Provide the (x, y) coordinate of the cell's center where the given text is located.  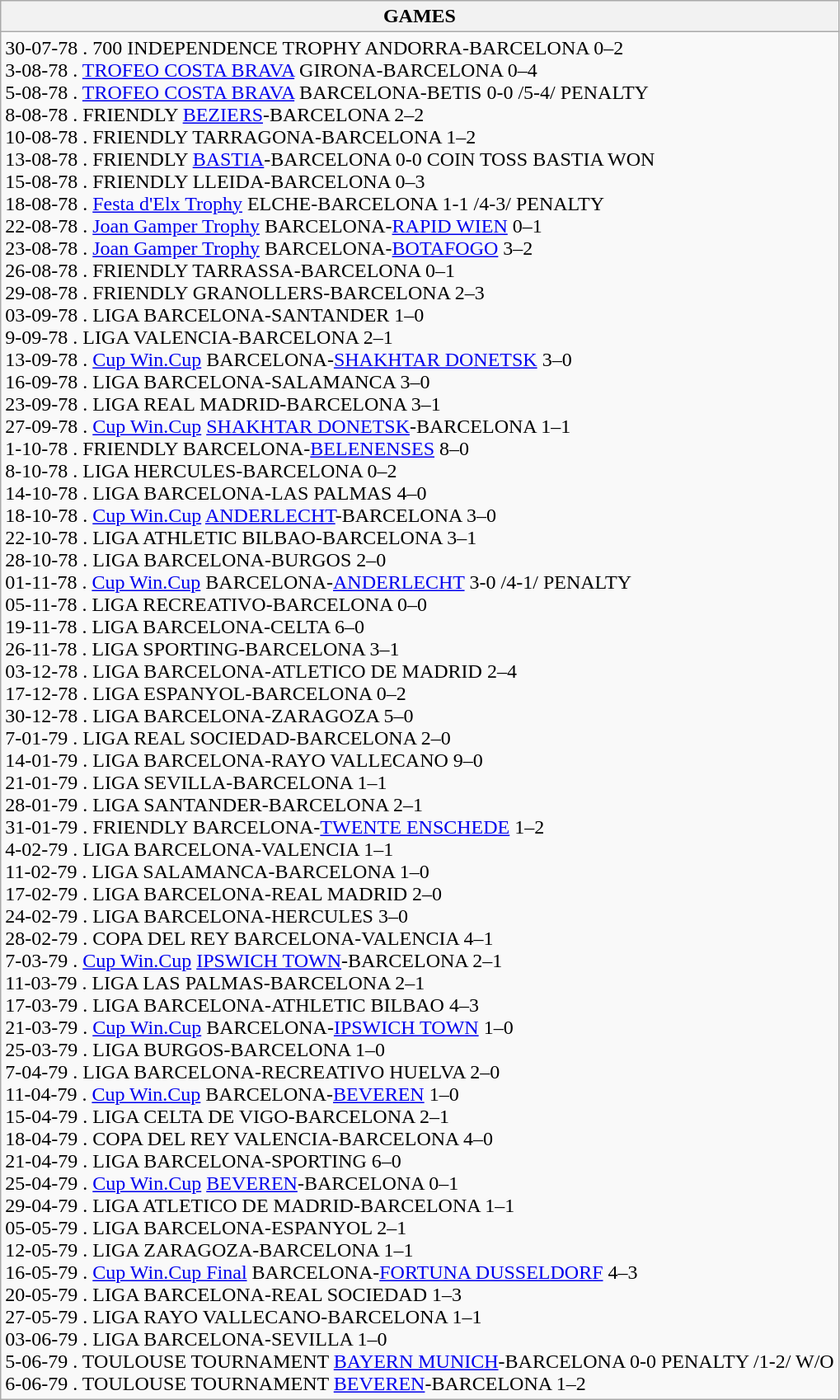
GAMES (420, 16)
